Return (X, Y) of the center of cell containing provided text 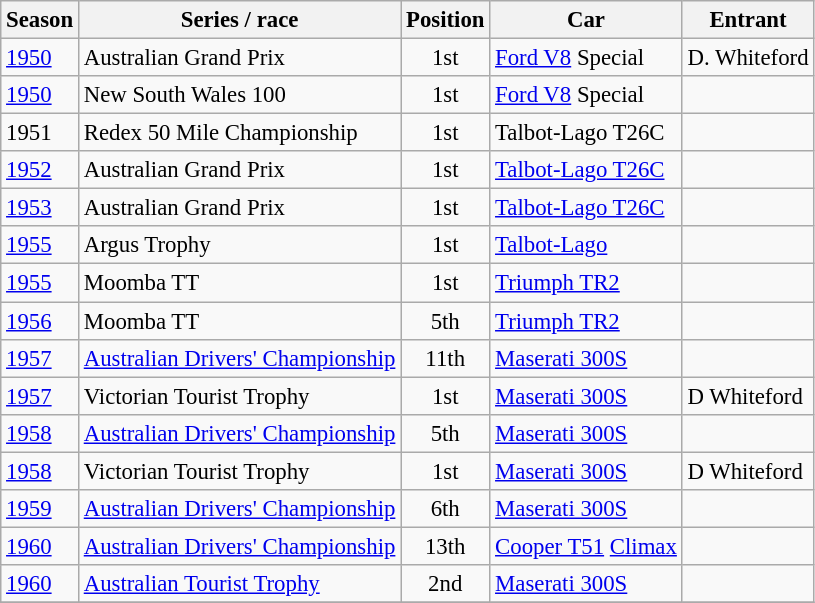
D. Whiteford (748, 58)
Series / race (239, 20)
Redex 50 Mile Championship (239, 133)
1956 (40, 321)
Season (40, 20)
11th (446, 358)
13th (446, 546)
6th (446, 509)
Car (586, 20)
1951 (40, 133)
Talbot-Lago (586, 245)
Argus Trophy (239, 245)
Position (446, 20)
New South Wales 100 (239, 95)
Australian Tourist Trophy (239, 584)
Entrant (748, 20)
2nd (446, 584)
1952 (40, 170)
1959 (40, 509)
1953 (40, 208)
Cooper T51 Climax (586, 546)
